For the text-containing cell, return its midpoint in (X, Y) coordinate format. 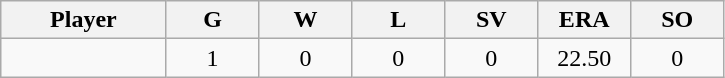
1 (212, 58)
ERA (584, 20)
W (306, 20)
Player (84, 20)
G (212, 20)
22.50 (584, 58)
SO (678, 20)
SV (492, 20)
L (398, 20)
